Return (x, y) of the center of cell containing provided text 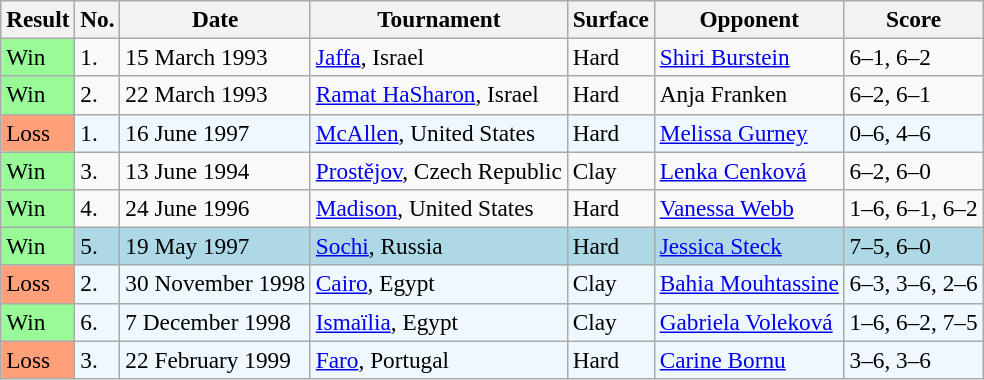
6–1, 6–2 (914, 57)
Gabriela Voleková (749, 322)
7–5, 6–0 (914, 246)
Carine Bornu (749, 359)
Prostějov, Czech Republic (438, 170)
3–6, 3–6 (914, 359)
Tournament (438, 19)
Result (38, 19)
Sochi, Russia (438, 246)
6–2, 6–0 (914, 170)
16 June 1997 (215, 133)
Cairo, Egypt (438, 284)
30 November 1998 (215, 284)
Lenka Cenková (749, 170)
1–6, 6–2, 7–5 (914, 322)
Ismaïlia, Egypt (438, 322)
Anja Franken (749, 95)
13 June 1994 (215, 170)
22 March 1993 (215, 95)
24 June 1996 (215, 208)
Shiri Burstein (749, 57)
0–6, 4–6 (914, 133)
5. (98, 246)
Ramat HaSharon, Israel (438, 95)
4. (98, 208)
Bahia Mouhtassine (749, 284)
Date (215, 19)
6–3, 3–6, 2–6 (914, 284)
Opponent (749, 19)
Melissa Gurney (749, 133)
Jessica Steck (749, 246)
Faro, Portugal (438, 359)
6–2, 6–1 (914, 95)
19 May 1997 (215, 246)
6. (98, 322)
Madison, United States (438, 208)
1–6, 6–1, 6–2 (914, 208)
McAllen, United States (438, 133)
Jaffa, Israel (438, 57)
15 March 1993 (215, 57)
7 December 1998 (215, 322)
No. (98, 19)
22 February 1999 (215, 359)
Score (914, 19)
Vanessa Webb (749, 208)
Surface (610, 19)
